Determine the [x, y] coordinate at the center of the cell enclosing the given text.  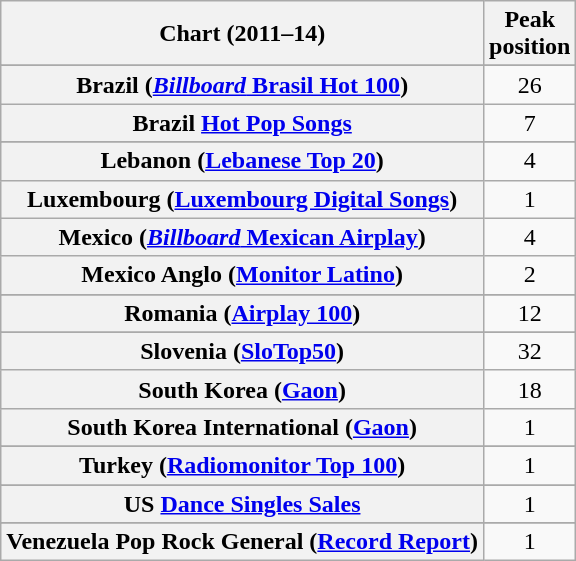
32 [530, 351]
Mexico (Billboard Mexican Airplay) [242, 237]
26 [530, 85]
Romania (Airplay 100) [242, 313]
US Dance Singles Sales [242, 503]
Luxembourg (Luxembourg Digital Songs) [242, 199]
Turkey (Radiomonitor Top 100) [242, 465]
Venezuela Pop Rock General (Record Report) [242, 542]
Slovenia (SloTop50) [242, 351]
Mexico Anglo (Monitor Latino) [242, 275]
Lebanon (Lebanese Top 20) [242, 161]
12 [530, 313]
South Korea International (Gaon) [242, 427]
South Korea (Gaon) [242, 389]
Chart (2011–14) [242, 34]
18 [530, 389]
Brazil Hot Pop Songs [242, 123]
7 [530, 123]
Brazil (Billboard Brasil Hot 100) [242, 85]
2 [530, 275]
Peakposition [530, 34]
